Search for the cell housing the specified text and yield its (X, Y) center coordinate. 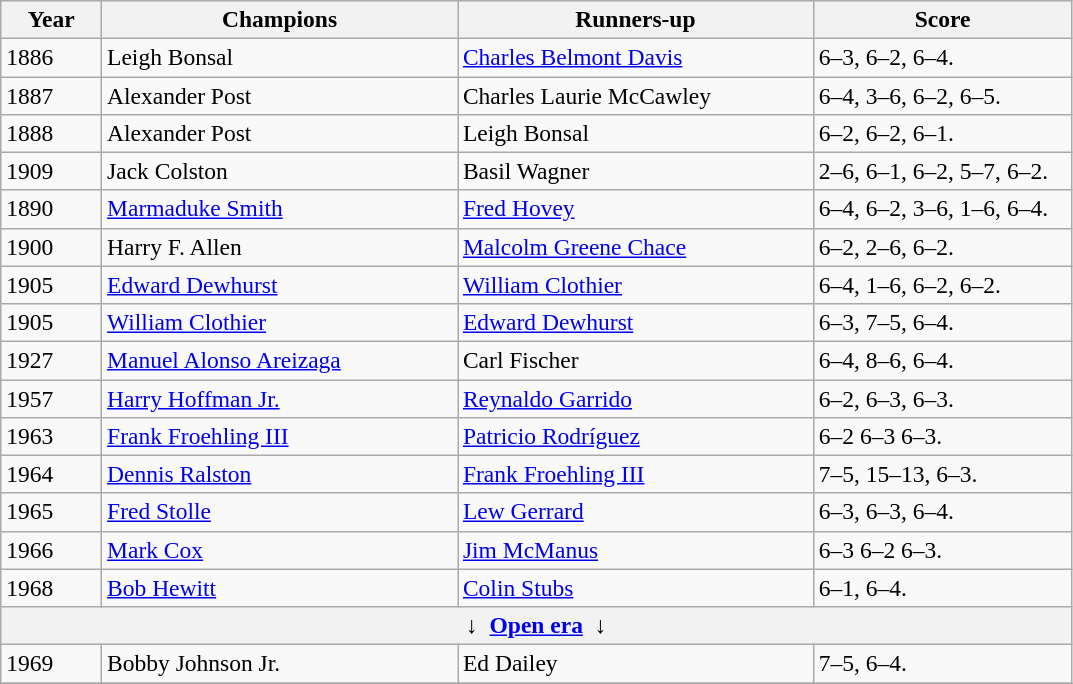
Colin Stubs (636, 588)
1887 (52, 95)
Malcolm Greene Chace (636, 247)
1890 (52, 209)
7–5, 15–13, 6–3. (942, 474)
6–4, 1–6, 6–2, 6–2. (942, 285)
6–1, 6–4. (942, 588)
1900 (52, 247)
6–3, 6–3, 6–4. (942, 512)
Carl Fischer (636, 360)
Reynaldo Garrido (636, 398)
1966 (52, 550)
1909 (52, 171)
Bob Hewitt (280, 588)
1964 (52, 474)
Mark Cox (280, 550)
Charles Laurie McCawley (636, 95)
1886 (52, 57)
Ed Dailey (636, 663)
6–3, 7–5, 6–4. (942, 322)
1888 (52, 133)
1968 (52, 588)
Marmaduke Smith (280, 209)
1969 (52, 663)
Dennis Ralston (280, 474)
6–3 6–2 6–3. (942, 550)
7–5, 6–4. (942, 663)
Jim McManus (636, 550)
6–4, 6–2, 3–6, 1–6, 6–4. (942, 209)
Basil Wagner (636, 171)
Manuel Alonso Areizaga (280, 360)
Lew Gerrard (636, 512)
Fred Stolle (280, 512)
1957 (52, 398)
Bobby Johnson Jr. (280, 663)
1927 (52, 360)
Champions (280, 19)
1963 (52, 436)
↓ Open era ↓ (536, 625)
1965 (52, 512)
6–2, 6–3, 6–3. (942, 398)
6–3, 6–2, 6–4. (942, 57)
Year (52, 19)
6–4, 8–6, 6–4. (942, 360)
Patricio Rodríguez (636, 436)
Fred Hovey (636, 209)
Runners-up (636, 19)
Jack Colston (280, 171)
Harry F. Allen (280, 247)
Harry Hoffman Jr. (280, 398)
6–2, 6–2, 6–1. (942, 133)
2–6, 6–1, 6–2, 5–7, 6–2. (942, 171)
Score (942, 19)
6–4, 3–6, 6–2, 6–5. (942, 95)
Charles Belmont Davis (636, 57)
6–2, 2–6, 6–2. (942, 247)
6–2 6–3 6–3. (942, 436)
